Identify which cell holds the provided text, then report its [x, y] central coordinate. 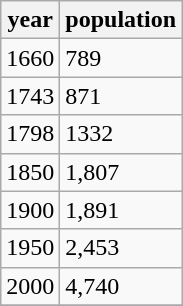
1,807 [121, 172]
1743 [30, 96]
1850 [30, 172]
1332 [121, 134]
2,453 [121, 248]
2000 [30, 286]
population [121, 20]
789 [121, 58]
1900 [30, 210]
1,891 [121, 210]
1950 [30, 248]
4,740 [121, 286]
1660 [30, 58]
871 [121, 96]
1798 [30, 134]
year [30, 20]
